Return the [X, Y] coordinate for the center point of the cell that contains the specified text.  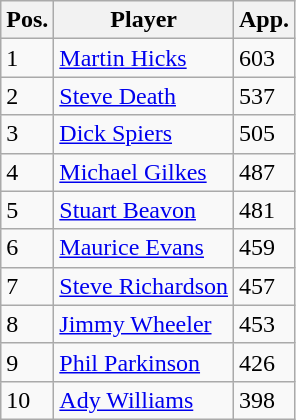
Phil Parkinson [144, 362]
457 [264, 286]
537 [264, 96]
3 [28, 134]
8 [28, 324]
Jimmy Wheeler [144, 324]
603 [264, 58]
App. [264, 20]
1 [28, 58]
7 [28, 286]
Martin Hicks [144, 58]
453 [264, 324]
487 [264, 172]
Ady Williams [144, 400]
Player [144, 20]
Stuart Beavon [144, 210]
459 [264, 248]
Steve Richardson [144, 286]
481 [264, 210]
398 [264, 400]
426 [264, 362]
Steve Death [144, 96]
Maurice Evans [144, 248]
505 [264, 134]
Dick Spiers [144, 134]
Pos. [28, 20]
10 [28, 400]
Michael Gilkes [144, 172]
4 [28, 172]
9 [28, 362]
5 [28, 210]
6 [28, 248]
2 [28, 96]
